Scan for the cell matching the given text and deliver its (X, Y) coordinate at center. 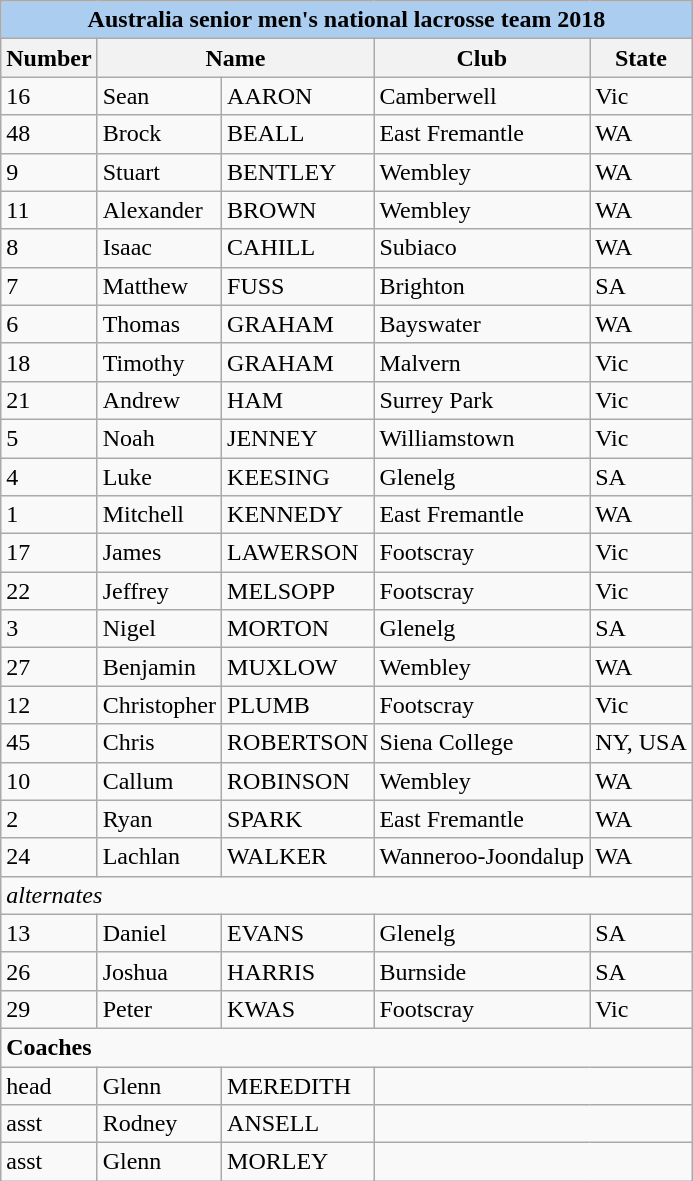
CAHILL (298, 248)
Malvern (482, 362)
Luke (159, 477)
BEALL (298, 134)
2 (49, 819)
WALKER (298, 857)
4 (49, 477)
Bayswater (482, 324)
Mitchell (159, 515)
Camberwell (482, 96)
Club (482, 58)
48 (49, 134)
18 (49, 362)
22 (49, 591)
MEREDITH (298, 1085)
Christopher (159, 705)
EVANS (298, 933)
ROBINSON (298, 781)
Brock (159, 134)
Chris (159, 743)
26 (49, 971)
8 (49, 248)
KWAS (298, 1009)
Matthew (159, 286)
MORLEY (298, 1162)
KEESING (298, 477)
10 (49, 781)
Daniel (159, 933)
Name (236, 58)
Timothy (159, 362)
Siena College (482, 743)
Williamstown (482, 438)
Joshua (159, 971)
1 (49, 515)
Benjamin (159, 667)
45 (49, 743)
Isaac (159, 248)
Lachlan (159, 857)
Ryan (159, 819)
JENNEY (298, 438)
HAM (298, 400)
alternates (347, 895)
Stuart (159, 172)
5 (49, 438)
LAWERSON (298, 553)
16 (49, 96)
James (159, 553)
Alexander (159, 210)
ANSELL (298, 1124)
Australia senior men's national lacrosse team 2018 (347, 20)
Noah (159, 438)
3 (49, 629)
24 (49, 857)
BENTLEY (298, 172)
Surrey Park (482, 400)
17 (49, 553)
Subiaco (482, 248)
Jeffrey (159, 591)
MORTON (298, 629)
MUXLOW (298, 667)
Sean (159, 96)
Nigel (159, 629)
12 (49, 705)
Coaches (347, 1047)
Rodney (159, 1124)
29 (49, 1009)
FUSS (298, 286)
6 (49, 324)
BROWN (298, 210)
Andrew (159, 400)
HARRIS (298, 971)
9 (49, 172)
Peter (159, 1009)
MELSOPP (298, 591)
KENNEDY (298, 515)
Brighton (482, 286)
AARON (298, 96)
13 (49, 933)
Callum (159, 781)
7 (49, 286)
Burnside (482, 971)
27 (49, 667)
11 (49, 210)
head (49, 1085)
State (642, 58)
PLUMB (298, 705)
ROBERTSON (298, 743)
Thomas (159, 324)
NY, USA (642, 743)
Wanneroo-Joondalup (482, 857)
Number (49, 58)
SPARK (298, 819)
21 (49, 400)
